Search for the cell housing the specified text and yield its [X, Y] center coordinate. 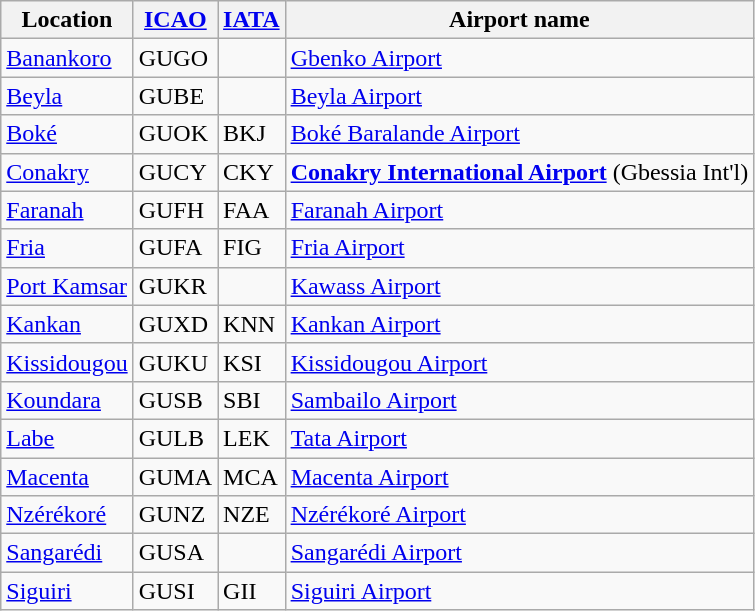
KNN [252, 324]
Location [67, 20]
Kankan [67, 324]
GUGO [175, 58]
GUFH [175, 210]
GUBE [175, 96]
GUSI [175, 591]
KSI [252, 362]
Kissidougou Airport [520, 362]
Beyla Airport [520, 96]
Conakry International Airport (Gbessia Int'l) [520, 172]
FAA [252, 210]
Sangarédi [67, 553]
GULB [175, 438]
Boké Baralande Airport [520, 134]
GUKU [175, 362]
Fria [67, 248]
Banankoro [67, 58]
Faranah Airport [520, 210]
GUCY [175, 172]
Faranah [67, 210]
GUXD [175, 324]
Siguiri [67, 591]
MCA [252, 477]
Tata Airport [520, 438]
Nzérékoré Airport [520, 515]
Port Kamsar [67, 286]
GUSA [175, 553]
Macenta Airport [520, 477]
GUFA [175, 248]
Sangarédi Airport [520, 553]
GUKR [175, 286]
IATA [252, 20]
Kankan Airport [520, 324]
Conakry [67, 172]
GII [252, 591]
FIG [252, 248]
Gbenko Airport [520, 58]
LEK [252, 438]
Sambailo Airport [520, 400]
NZE [252, 515]
Airport name [520, 20]
GUMA [175, 477]
ICAO [175, 20]
Kissidougou [67, 362]
Beyla [67, 96]
CKY [252, 172]
GUOK [175, 134]
Boké [67, 134]
Koundara [67, 400]
Macenta [67, 477]
Fria Airport [520, 248]
BKJ [252, 134]
Siguiri Airport [520, 591]
SBI [252, 400]
GUSB [175, 400]
Labe [67, 438]
Nzérékoré [67, 515]
GUNZ [175, 515]
Kawass Airport [520, 286]
